Determine the [x, y] coordinate at the center of the cell enclosing the given text.  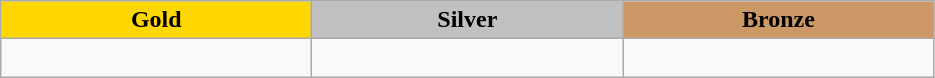
Bronze [778, 20]
Gold [156, 20]
Silver [468, 20]
